Extract the [X, Y] coordinate from the center of the cell holding the provided text.  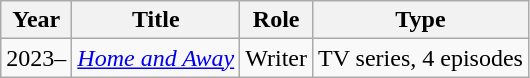
TV series, 4 episodes [420, 58]
Writer [276, 58]
Role [276, 20]
Title [156, 20]
Type [420, 20]
Home and Away [156, 58]
2023– [36, 58]
Year [36, 20]
